Scan for the cell matching the given text and deliver its [X, Y] coordinate at center. 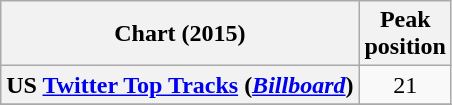
US Twitter Top Tracks (Billboard) [180, 85]
Chart (2015) [180, 34]
Peakposition [405, 34]
21 [405, 85]
